Identify which cell holds the provided text, then report its (X, Y) central coordinate. 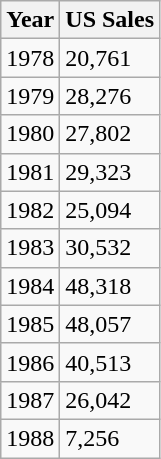
1987 (30, 400)
1983 (30, 248)
26,042 (110, 400)
30,532 (110, 248)
7,256 (110, 438)
US Sales (110, 20)
1986 (30, 362)
48,318 (110, 286)
1978 (30, 58)
28,276 (110, 96)
20,761 (110, 58)
1984 (30, 286)
40,513 (110, 362)
1985 (30, 324)
Year (30, 20)
25,094 (110, 210)
1988 (30, 438)
1980 (30, 134)
29,323 (110, 172)
1982 (30, 210)
27,802 (110, 134)
1979 (30, 96)
48,057 (110, 324)
1981 (30, 172)
